Output the (x, y) coordinate of the center of the cell containing the given text.  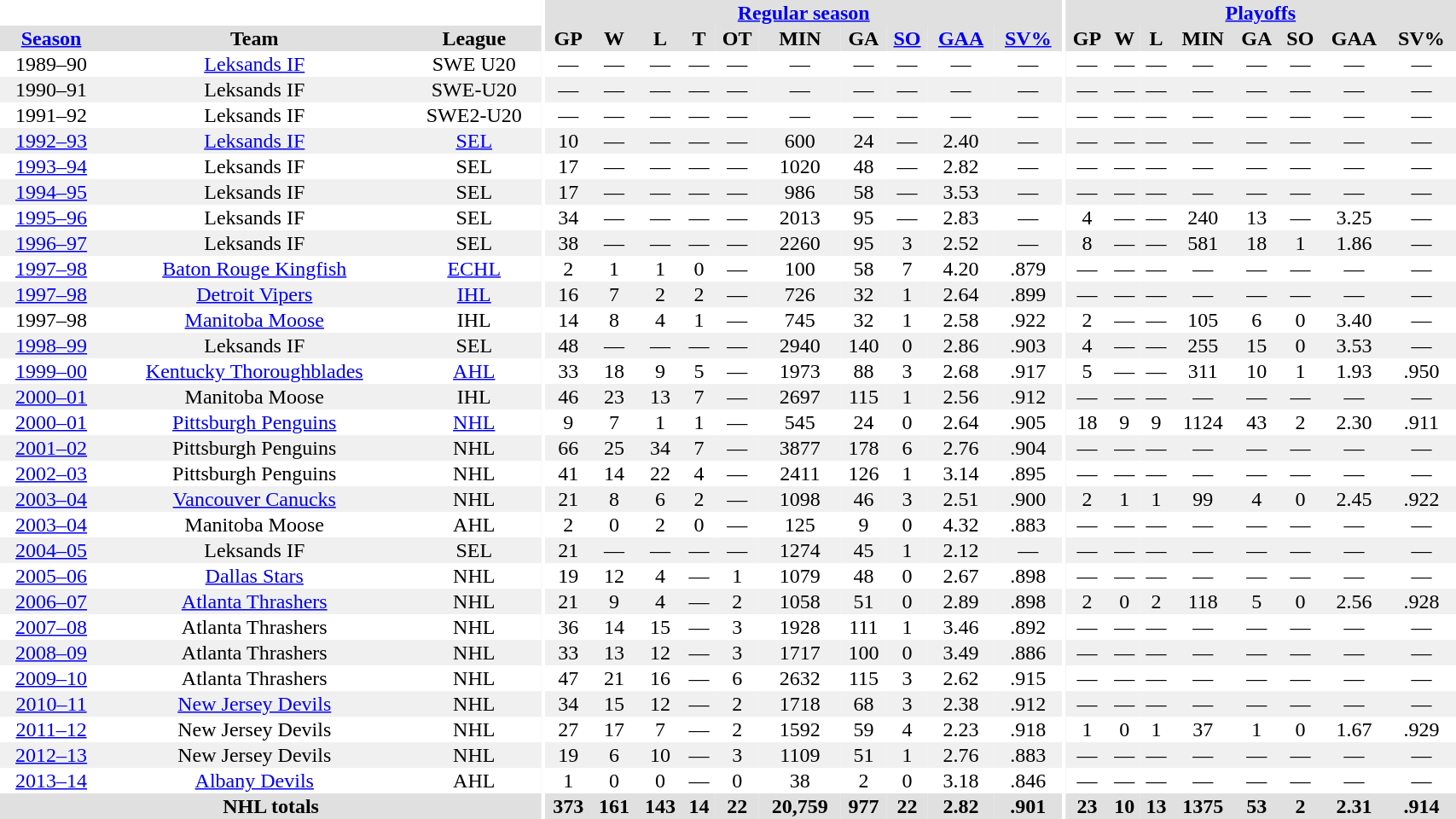
1990–91 (51, 90)
2632 (800, 678)
53 (1256, 806)
59 (864, 729)
4.32 (961, 525)
.911 (1421, 422)
1058 (800, 601)
2.31 (1354, 806)
Team (254, 38)
240 (1203, 218)
37 (1203, 729)
.900 (1029, 499)
47 (568, 678)
Season (51, 38)
2.86 (961, 346)
3.18 (961, 781)
2010–11 (51, 704)
1999–00 (51, 371)
2.51 (961, 499)
36 (568, 627)
Albany Devils (254, 781)
League (474, 38)
143 (660, 806)
161 (614, 806)
.879 (1029, 269)
2002–03 (51, 473)
.928 (1421, 601)
88 (864, 371)
255 (1203, 346)
2.12 (961, 550)
545 (800, 422)
977 (864, 806)
1.86 (1354, 243)
Baton Rouge Kingfish (254, 269)
OT (737, 38)
3.14 (961, 473)
ECHL (474, 269)
.899 (1029, 294)
Playoffs (1261, 13)
1998–99 (51, 346)
.904 (1029, 448)
NHL totals (271, 806)
1993–94 (51, 166)
.886 (1029, 653)
41 (568, 473)
2004–05 (51, 550)
1928 (800, 627)
4.20 (961, 269)
1109 (800, 755)
2006–07 (51, 601)
2007–08 (51, 627)
311 (1203, 371)
1989–90 (51, 64)
2.52 (961, 243)
178 (864, 448)
99 (1203, 499)
68 (864, 704)
986 (800, 192)
.901 (1029, 806)
1.93 (1354, 371)
27 (568, 729)
Kentucky Thoroughblades (254, 371)
1592 (800, 729)
2009–10 (51, 678)
1992–93 (51, 141)
2012–13 (51, 755)
2008–09 (51, 653)
1996–97 (51, 243)
1973 (800, 371)
581 (1203, 243)
125 (800, 525)
2001–02 (51, 448)
2.45 (1354, 499)
3.49 (961, 653)
118 (1203, 601)
2013 (800, 218)
Detroit Vipers (254, 294)
140 (864, 346)
373 (568, 806)
745 (800, 320)
2.83 (961, 218)
2.62 (961, 678)
1020 (800, 166)
.895 (1029, 473)
1994–95 (51, 192)
SWE U20 (474, 64)
2.67 (961, 576)
Dallas Stars (254, 576)
2013–14 (51, 781)
.950 (1421, 371)
SWE2-U20 (474, 115)
1274 (800, 550)
2.89 (961, 601)
.905 (1029, 422)
2411 (800, 473)
20,759 (800, 806)
.914 (1421, 806)
.918 (1029, 729)
SWE-U20 (474, 90)
2.68 (961, 371)
2.23 (961, 729)
.846 (1029, 781)
1098 (800, 499)
2.58 (961, 320)
3.40 (1354, 320)
2260 (800, 243)
2940 (800, 346)
.892 (1029, 627)
1991–92 (51, 115)
3877 (800, 448)
1375 (1203, 806)
1995–96 (51, 218)
600 (800, 141)
66 (568, 448)
2.30 (1354, 422)
111 (864, 627)
2.38 (961, 704)
2697 (800, 397)
1.67 (1354, 729)
1718 (800, 704)
105 (1203, 320)
2011–12 (51, 729)
2005–06 (51, 576)
Vancouver Canucks (254, 499)
1124 (1203, 422)
45 (864, 550)
3.25 (1354, 218)
.903 (1029, 346)
.929 (1421, 729)
.917 (1029, 371)
25 (614, 448)
43 (1256, 422)
2.40 (961, 141)
126 (864, 473)
.915 (1029, 678)
Regular season (803, 13)
726 (800, 294)
1717 (800, 653)
1079 (800, 576)
3.46 (961, 627)
T (699, 38)
